Find where the given text appears and provide that cell's center as (x, y) coordinate. 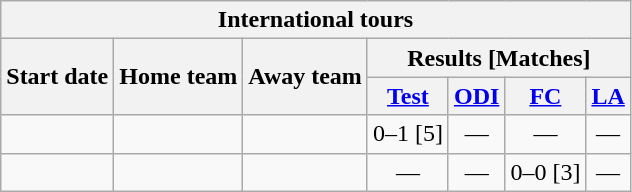
0–1 [5] (408, 134)
ODI (476, 96)
Results [Matches] (498, 58)
Start date (58, 77)
FC (546, 96)
LA (608, 96)
Away team (306, 77)
Home team (178, 77)
International tours (316, 20)
0–0 [3] (546, 172)
Test (408, 96)
